Search for the cell housing the specified text and yield its [X, Y] center coordinate. 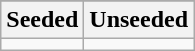
Unseeded [139, 20]
Seeded [42, 20]
